Detect which cell encompasses the target text, then output its (X, Y) center coordinate. 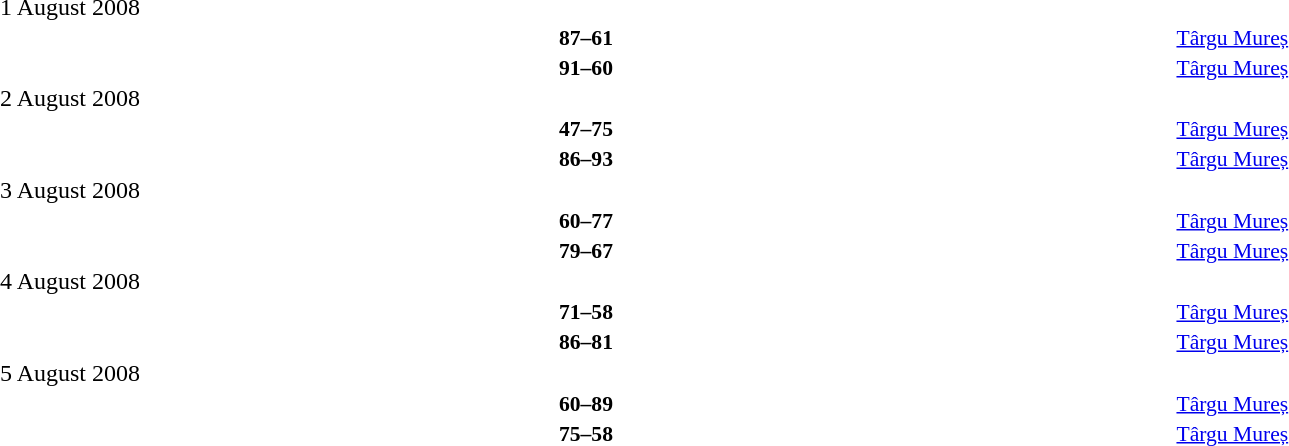
86–81 (586, 342)
71–58 (586, 312)
79–67 (586, 250)
60–89 (586, 404)
86–93 (586, 159)
47–75 (586, 129)
60–77 (586, 220)
87–61 (586, 38)
91–60 (586, 68)
